Scan for the cell matching the given text and deliver its [X, Y] coordinate at center. 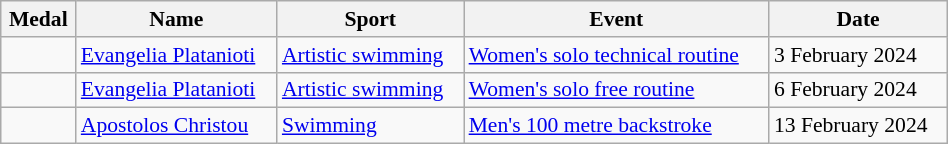
Name [176, 19]
6 February 2024 [858, 90]
Date [858, 19]
3 February 2024 [858, 55]
Event [616, 19]
Women's solo free routine [616, 90]
Apostolos Christou [176, 126]
Swimming [370, 126]
Men's 100 metre backstroke [616, 126]
Medal [38, 19]
Women's solo technical routine [616, 55]
Sport [370, 19]
13 February 2024 [858, 126]
